Identify which cell holds the provided text, then report its [X, Y] central coordinate. 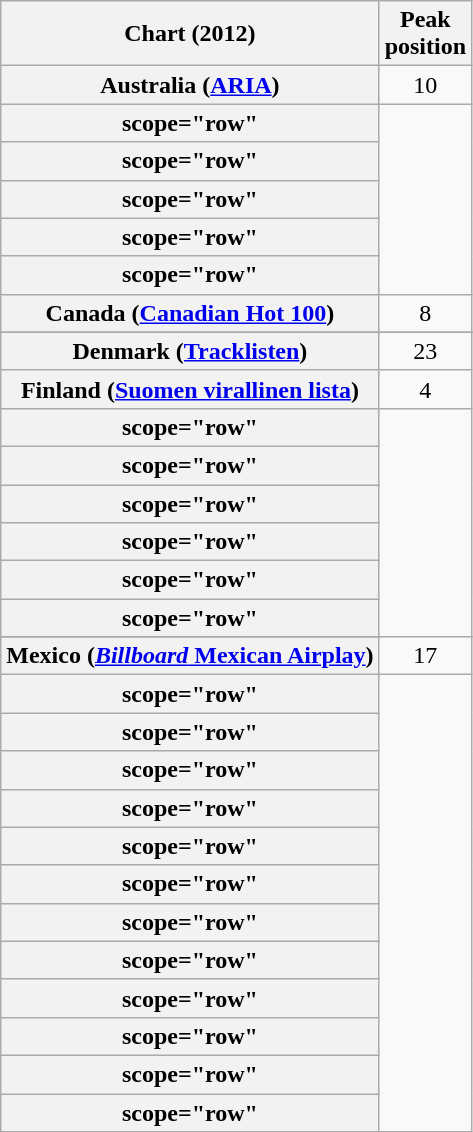
Chart (2012) [190, 34]
4 [425, 389]
Peakposition [425, 34]
Finland (Suomen virallinen lista) [190, 389]
Denmark (Tracklisten) [190, 351]
10 [425, 85]
Mexico (Billboard Mexican Airplay) [190, 656]
23 [425, 351]
8 [425, 313]
Australia (ARIA) [190, 85]
Canada (Canadian Hot 100) [190, 313]
17 [425, 656]
